Capture the cell that displays the provided text and extract its [X, Y] central coordinate. 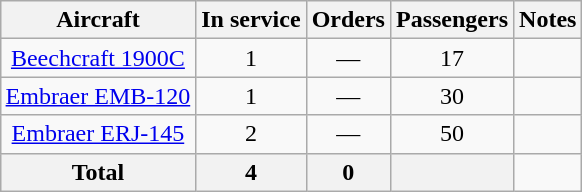
Beechcraft 1900C [98, 58]
50 [452, 134]
In service [251, 20]
30 [452, 96]
Embraer ERJ-145 [98, 134]
Total [98, 172]
0 [348, 172]
4 [251, 172]
17 [452, 58]
Orders [348, 20]
Aircraft [98, 20]
Embraer EMB-120 [98, 96]
2 [251, 134]
Notes [548, 20]
Passengers [452, 20]
